Identify which cell holds the provided text, then report its (X, Y) central coordinate. 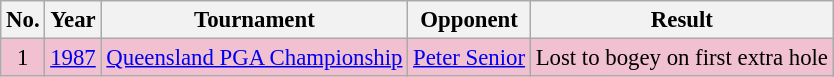
1 (23, 58)
Result (682, 20)
Peter Senior (470, 58)
Tournament (254, 20)
Lost to bogey on first extra hole (682, 58)
No. (23, 20)
Opponent (470, 20)
1987 (73, 58)
Queensland PGA Championship (254, 58)
Year (73, 20)
